Pinpoint the cell where the given text exists, returning its [x, y] midpoint coordinate. 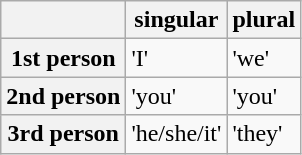
'we' [264, 58]
2nd person [64, 96]
'he/she/it' [176, 134]
1st person [64, 58]
'they' [264, 134]
3rd person [64, 134]
plural [264, 20]
singular [176, 20]
'I' [176, 58]
